Find where the given text appears and provide that cell's center as (x, y) coordinate. 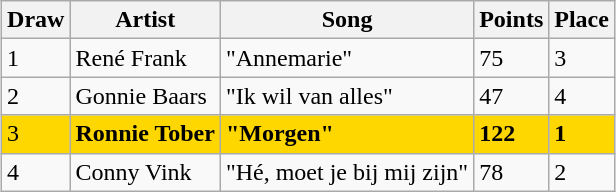
"Ik wil van alles" (346, 96)
Gonnie Baars (145, 96)
Ronnie Tober (145, 134)
47 (512, 96)
122 (512, 134)
Artist (145, 20)
Song (346, 20)
Points (512, 20)
"Annemarie" (346, 58)
Draw (36, 20)
78 (512, 172)
Place (582, 20)
Conny Vink (145, 172)
"Hé, moet je bij mij zijn" (346, 172)
René Frank (145, 58)
75 (512, 58)
"Morgen" (346, 134)
